Search for the cell housing the specified text and yield its [x, y] center coordinate. 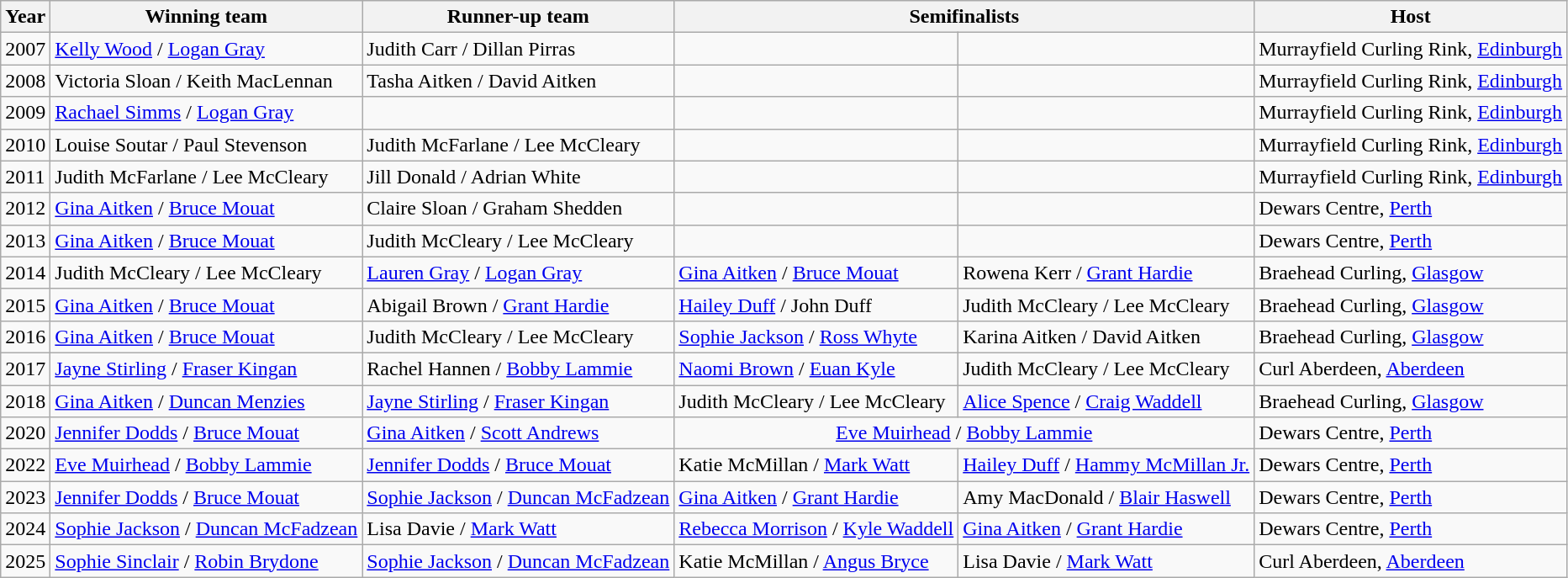
2007 [25, 49]
Jill Donald / Adrian White [518, 177]
Rebecca Morrison / Kyle Waddell [816, 529]
Katie McMillan / Angus Bryce [816, 561]
2025 [25, 561]
Claire Sloan / Graham Shedden [518, 209]
Runner-up team [518, 17]
Rachel Hannen / Bobby Lammie [518, 369]
Abigail Brown / Grant Hardie [518, 305]
2010 [25, 145]
Naomi Brown / Euan Kyle [816, 369]
2012 [25, 209]
Kelly Wood / Logan Gray [207, 49]
Katie McMillan / Mark Watt [816, 465]
Gina Aitken / Duncan Menzies [207, 401]
2024 [25, 529]
2011 [25, 177]
Victoria Sloan / Keith MacLennan [207, 81]
Host [1411, 17]
2017 [25, 369]
Sophie Jackson / Ross Whyte [816, 337]
2020 [25, 433]
Year [25, 17]
Winning team [207, 17]
Lauren Gray / Logan Gray [518, 273]
2013 [25, 241]
Sophie Sinclair / Robin Brydone [207, 561]
2023 [25, 497]
2015 [25, 305]
2009 [25, 113]
Alice Spence / Craig Waddell [1106, 401]
2016 [25, 337]
Judith Carr / Dillan Pirras [518, 49]
2018 [25, 401]
2022 [25, 465]
Hailey Duff / Hammy McMillan Jr. [1106, 465]
Rowena Kerr / Grant Hardie [1106, 273]
Karina Aitken / David Aitken [1106, 337]
Tasha Aitken / David Aitken [518, 81]
2008 [25, 81]
Hailey Duff / John Duff [816, 305]
Amy MacDonald / Blair Haswell [1106, 497]
2014 [25, 273]
Semifinalists [964, 17]
Gina Aitken / Scott Andrews [518, 433]
Louise Soutar / Paul Stevenson [207, 145]
Rachael Simms / Logan Gray [207, 113]
